Pinpoint the cell where the given text exists, returning its (x, y) midpoint coordinate. 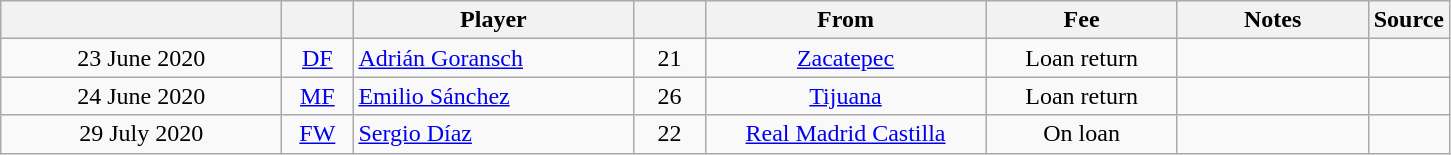
FW (318, 134)
DF (318, 58)
Sergio Díaz (494, 134)
21 (670, 58)
Source (1408, 20)
23 June 2020 (142, 58)
On loan (1082, 134)
MF (318, 96)
Adrián Goransch (494, 58)
29 July 2020 (142, 134)
Tijuana (846, 96)
Emilio Sánchez (494, 96)
From (846, 20)
22 (670, 134)
24 June 2020 (142, 96)
Player (494, 20)
26 (670, 96)
Fee (1082, 20)
Real Madrid Castilla (846, 134)
Notes (1272, 20)
Zacatepec (846, 58)
